Determine the (X, Y) coordinate at the center of the cell enclosing the given text.  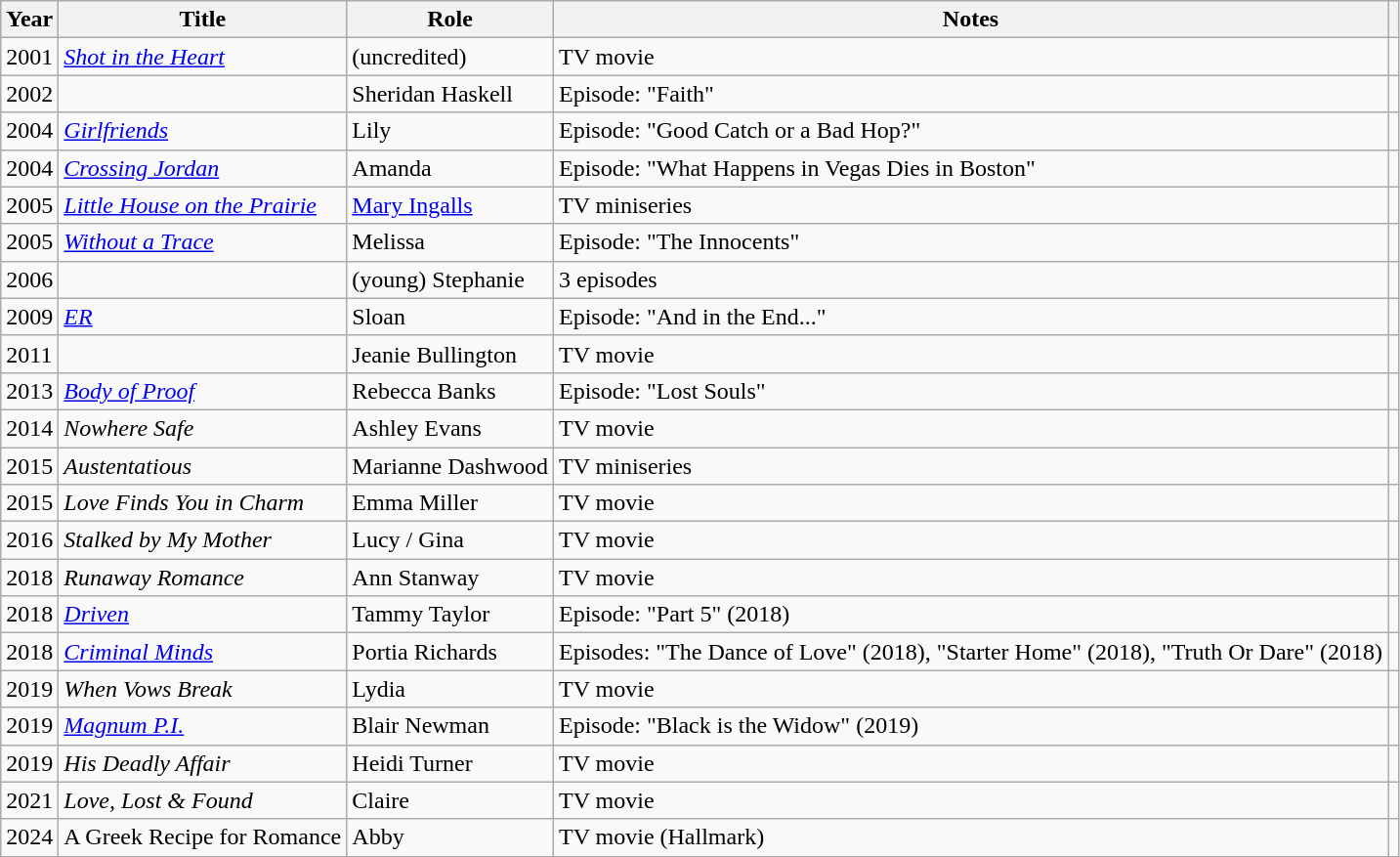
His Deadly Affair (203, 763)
2002 (29, 94)
Austentatious (203, 466)
Heidi Turner (450, 763)
Magnum P.I. (203, 726)
Rebecca Banks (450, 391)
Episode: "Lost Souls" (970, 391)
Sheridan Haskell (450, 94)
Runaway Romance (203, 578)
Melissa (450, 242)
2016 (29, 540)
Episode: "The Innocents" (970, 242)
Sloan (450, 317)
2009 (29, 317)
Criminal Minds (203, 652)
Little House on the Prairie (203, 205)
2006 (29, 279)
Ashley Evans (450, 428)
Stalked by My Mother (203, 540)
Love, Lost & Found (203, 800)
2011 (29, 354)
2001 (29, 57)
Marianne Dashwood (450, 466)
Lily (450, 131)
When Vows Break (203, 689)
Tammy Taylor (450, 615)
Portia Richards (450, 652)
(young) Stephanie (450, 279)
Episode: "What Happens in Vegas Dies in Boston" (970, 168)
Episode: "And in the End..." (970, 317)
2021 (29, 800)
Title (203, 20)
Episodes: "The Dance of Love" (2018), "Starter Home" (2018), "Truth Or Dare" (2018) (970, 652)
Love Finds You in Charm (203, 503)
Driven (203, 615)
Without a Trace (203, 242)
Body of Proof (203, 391)
Episode: "Black is the Widow" (2019) (970, 726)
Role (450, 20)
2013 (29, 391)
Episode: "Part 5" (2018) (970, 615)
Girlfriends (203, 131)
2024 (29, 837)
Jeanie Bullington (450, 354)
Emma Miller (450, 503)
Episode: "Faith" (970, 94)
Lucy / Gina (450, 540)
Notes (970, 20)
Episode: "Good Catch or a Bad Hop?" (970, 131)
2014 (29, 428)
Nowhere Safe (203, 428)
TV movie (Hallmark) (970, 837)
Ann Stanway (450, 578)
Abby (450, 837)
Claire (450, 800)
A Greek Recipe for Romance (203, 837)
Lydia (450, 689)
3 episodes (970, 279)
ER (203, 317)
Mary Ingalls (450, 205)
(uncredited) (450, 57)
Shot in the Heart (203, 57)
Blair Newman (450, 726)
Year (29, 20)
Amanda (450, 168)
Crossing Jordan (203, 168)
